Scan for the cell matching the given text and deliver its [x, y] coordinate at center. 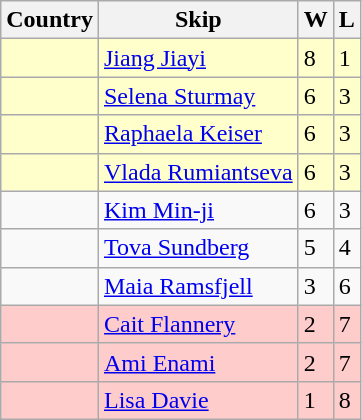
Vlada Rumiantseva [198, 172]
Kim Min-ji [198, 210]
5 [316, 248]
Skip [198, 20]
W [316, 20]
Country [50, 20]
Selena Sturmay [198, 96]
Tova Sundberg [198, 248]
L [346, 20]
Lisa Davie [198, 400]
Maia Ramsfjell [198, 286]
Jiang Jiayi [198, 58]
4 [346, 248]
Raphaela Keiser [198, 134]
Cait Flannery [198, 324]
Ami Enami [198, 362]
